Detect which cell encompasses the target text, then output its [X, Y] center coordinate. 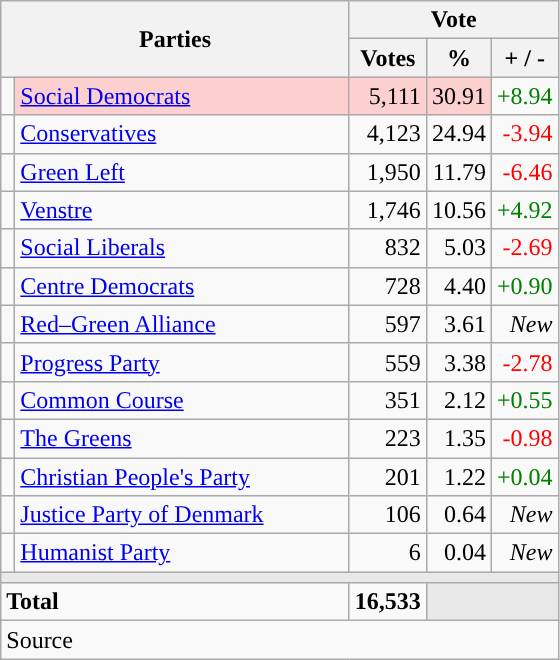
351 [388, 400]
1,746 [388, 210]
5,111 [388, 96]
Vote [454, 20]
Common Course [182, 400]
+0.90 [524, 286]
3.38 [458, 362]
Progress Party [182, 362]
4.40 [458, 286]
Christian People's Party [182, 477]
223 [388, 438]
Conservatives [182, 134]
1,950 [388, 172]
0.04 [458, 553]
24.94 [458, 134]
1.22 [458, 477]
Source [280, 640]
728 [388, 286]
+4.92 [524, 210]
Parties [176, 39]
0.64 [458, 515]
Total [176, 602]
The Greens [182, 438]
+0.55 [524, 400]
Humanist Party [182, 553]
+0.04 [524, 477]
Venstre [182, 210]
1.35 [458, 438]
2.12 [458, 400]
-3.94 [524, 134]
-6.46 [524, 172]
30.91 [458, 96]
559 [388, 362]
-0.98 [524, 438]
832 [388, 248]
201 [388, 477]
+8.94 [524, 96]
10.56 [458, 210]
Social Liberals [182, 248]
597 [388, 324]
Green Left [182, 172]
+ / - [524, 58]
5.03 [458, 248]
11.79 [458, 172]
Red–Green Alliance [182, 324]
% [458, 58]
-2.78 [524, 362]
16,533 [388, 602]
Votes [388, 58]
Social Democrats [182, 96]
6 [388, 553]
4,123 [388, 134]
Centre Democrats [182, 286]
106 [388, 515]
Justice Party of Denmark [182, 515]
-2.69 [524, 248]
3.61 [458, 324]
